Return (x, y) of the center of cell containing provided text 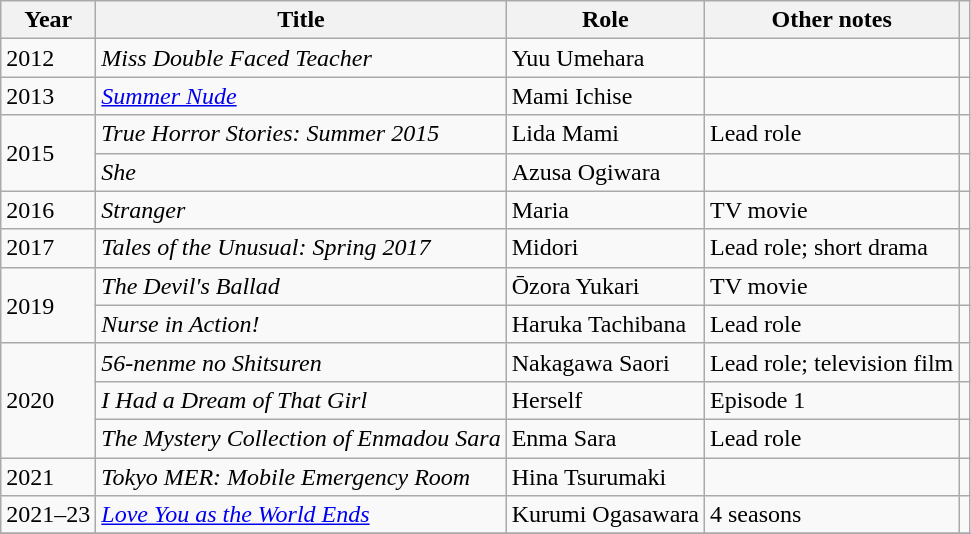
2021 (48, 477)
Midori (605, 248)
Kurumi Ogasawara (605, 515)
Miss Double Faced Teacher (301, 58)
Lead role; short drama (831, 248)
Nakagawa Saori (605, 362)
56-nenme no Shitsuren (301, 362)
Maria (605, 210)
2016 (48, 210)
Haruka Tachibana (605, 324)
Hina Tsurumaki (605, 477)
Ōzora Yukari (605, 286)
Role (605, 20)
Other notes (831, 20)
Love You as the World Ends (301, 515)
Summer Nude (301, 96)
2021–23 (48, 515)
2019 (48, 305)
The Mystery Collection of Enmadou Sara (301, 438)
Mami Ichise (605, 96)
2020 (48, 400)
Episode 1 (831, 400)
2015 (48, 153)
2013 (48, 96)
Herself (605, 400)
The Devil's Ballad (301, 286)
Stranger (301, 210)
She (301, 172)
Enma Sara (605, 438)
I Had a Dream of That Girl (301, 400)
Yuu Umehara (605, 58)
True Horror Stories: Summer 2015 (301, 134)
Azusa Ogiwara (605, 172)
Lida Mami (605, 134)
Lead role; television film (831, 362)
2017 (48, 248)
4 seasons (831, 515)
Tales of the Unusual: Spring 2017 (301, 248)
Tokyo MER: Mobile Emergency Room (301, 477)
Nurse in Action! (301, 324)
Title (301, 20)
Year (48, 20)
2012 (48, 58)
